Return the [X, Y] coordinate for the center point of the cell that contains the specified text.  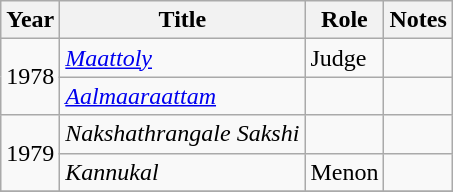
1979 [30, 153]
Aalmaaraattam [182, 96]
Year [30, 20]
Kannukal [182, 172]
1978 [30, 77]
Title [182, 20]
Maattoly [182, 58]
Menon [344, 172]
Role [344, 20]
Notes [418, 20]
Nakshathrangale Sakshi [182, 134]
Judge [344, 58]
